Output the (x, y) coordinate of the center of the cell containing the given text.  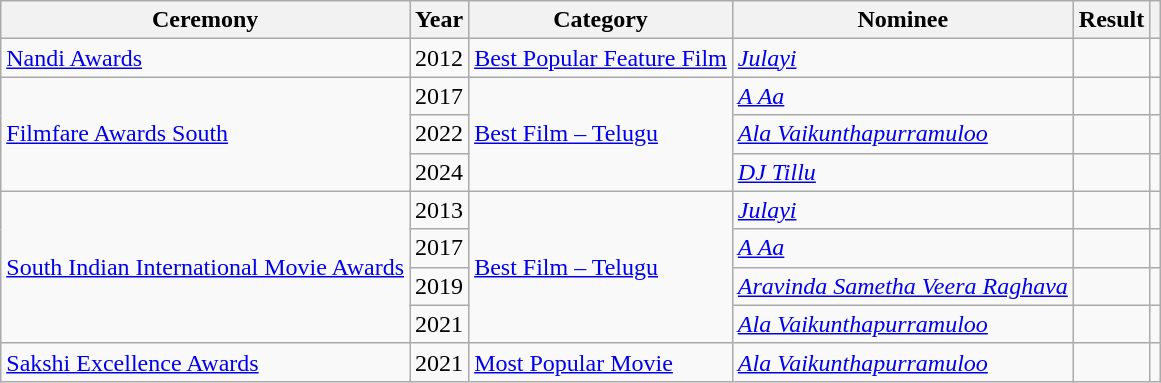
DJ Tillu (902, 172)
South Indian International Movie Awards (206, 267)
2019 (440, 286)
2024 (440, 172)
Ceremony (206, 20)
Filmfare Awards South (206, 134)
Result (1111, 20)
Category (601, 20)
Nandi Awards (206, 58)
2013 (440, 210)
Most Popular Movie (601, 362)
Best Popular Feature Film (601, 58)
Year (440, 20)
2012 (440, 58)
Aravinda Sametha Veera Raghava (902, 286)
2022 (440, 134)
Sakshi Excellence Awards (206, 362)
Nominee (902, 20)
